Identify which cell holds the provided text, then report its [X, Y] central coordinate. 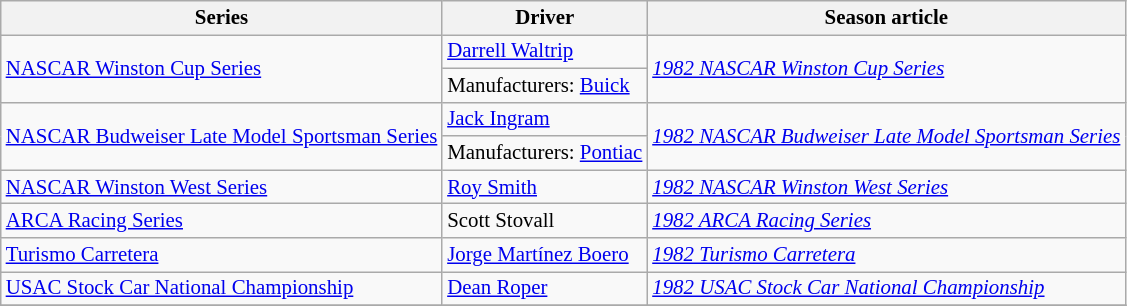
NASCAR Budweiser Late Model Sportsman Series [222, 136]
NASCAR Winston West Series [222, 187]
Series [222, 18]
Manufacturers: Pontiac [544, 153]
Turismo Carretera [222, 255]
1982 ARCA Racing Series [886, 221]
Driver [544, 18]
Season article [886, 18]
Dean Roper [544, 288]
Darrell Waltrip [544, 51]
Jack Ingram [544, 119]
Jorge Martínez Boero [544, 255]
1982 USAC Stock Car National Championship [886, 288]
1982 NASCAR Budweiser Late Model Sportsman Series [886, 136]
Manufacturers: Buick [544, 85]
ARCA Racing Series [222, 221]
1982 Turismo Carretera [886, 255]
1982 NASCAR Winston West Series [886, 187]
Scott Stovall [544, 221]
1982 NASCAR Winston Cup Series [886, 68]
USAC Stock Car National Championship [222, 288]
NASCAR Winston Cup Series [222, 68]
Roy Smith [544, 187]
